Detect which cell encompasses the target text, then output its [X, Y] center coordinate. 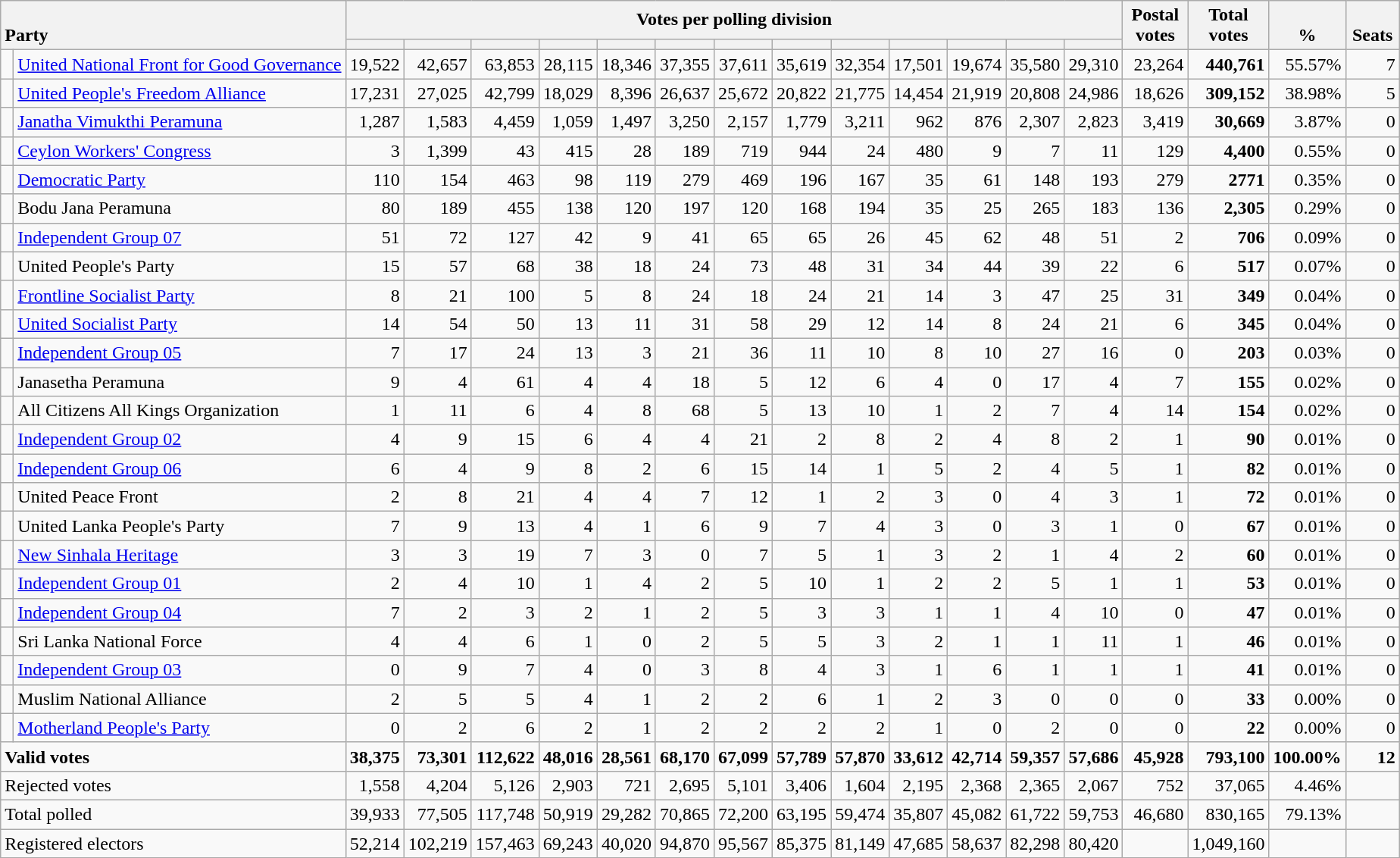
Rejected votes [173, 785]
39 [1035, 266]
77,505 [438, 814]
944 [802, 151]
17,501 [918, 64]
48,016 [568, 756]
80,420 [1094, 844]
63,195 [802, 814]
1,399 [438, 151]
19 [505, 555]
Sri Lanka National Force [180, 641]
349 [1229, 295]
38,375 [374, 756]
All Citizens All Kings Organization [180, 411]
3,419 [1155, 122]
25,672 [742, 93]
45 [918, 237]
17,231 [374, 93]
719 [742, 151]
962 [918, 122]
193 [1094, 180]
19,522 [374, 64]
32,354 [861, 64]
2,305 [1229, 208]
196 [802, 180]
167 [861, 180]
28 [626, 151]
30,669 [1229, 122]
73 [742, 266]
98 [568, 180]
52,214 [374, 844]
55.57% [1308, 64]
1,497 [626, 122]
3.87% [1308, 122]
Valid votes [173, 756]
706 [1229, 237]
455 [505, 208]
20,822 [802, 93]
59,753 [1094, 814]
0.07% [1308, 266]
29 [802, 324]
42,657 [438, 64]
Janatha Vimukthi Peramuna [180, 122]
Total polled [173, 814]
37,065 [1229, 785]
57,686 [1094, 756]
58,637 [977, 844]
63,853 [505, 64]
2,067 [1094, 785]
4,204 [438, 785]
40,020 [626, 844]
1,558 [374, 785]
38 [568, 266]
876 [977, 122]
309,152 [1229, 93]
Bodu Jana Peramuna [180, 208]
54 [438, 324]
Postalvotes [1155, 26]
28,561 [626, 756]
Frontline Socialist Party [180, 295]
100.00% [1308, 756]
793,100 [1229, 756]
0.29% [1308, 208]
53 [1229, 584]
68,170 [685, 756]
42,714 [977, 756]
50 [505, 324]
67 [1229, 526]
Independent Group 06 [180, 468]
2,307 [1035, 122]
2,903 [568, 785]
Votes per polling division [734, 20]
3,211 [861, 122]
82 [1229, 468]
Seats [1373, 26]
136 [1155, 208]
33 [1229, 699]
1,287 [374, 122]
85,375 [802, 844]
29,282 [626, 814]
36 [742, 352]
82,298 [1035, 844]
Total votes [1229, 26]
60 [1229, 555]
18,029 [568, 93]
United People's Party [180, 266]
Muslim National Alliance [180, 699]
38.98% [1308, 93]
34 [918, 266]
183 [1094, 208]
67,099 [742, 756]
1,049,160 [1229, 844]
14,454 [918, 93]
721 [626, 785]
95,567 [742, 844]
47,685 [918, 844]
United Socialist Party [180, 324]
Registered electors [173, 844]
194 [861, 208]
2,368 [977, 785]
37,611 [742, 64]
58 [742, 324]
73,301 [438, 756]
148 [1035, 180]
United Lanka People's Party [180, 526]
57,789 [802, 756]
21,919 [977, 93]
42 [568, 237]
35,807 [918, 814]
46 [1229, 641]
2,195 [918, 785]
155 [1229, 381]
Motherland People's Party [180, 728]
% [1308, 26]
45,928 [1155, 756]
59,357 [1035, 756]
94,870 [685, 844]
81,149 [861, 844]
Ceylon Workers' Congress [180, 151]
80 [374, 208]
1,779 [802, 122]
18,346 [626, 64]
2771 [1229, 180]
43 [505, 151]
100 [505, 295]
Independent Group 03 [180, 670]
119 [626, 180]
27 [1035, 352]
35,580 [1035, 64]
1,604 [861, 785]
39,933 [374, 814]
57,870 [861, 756]
463 [505, 180]
United People's Freedom Alliance [180, 93]
752 [1155, 785]
4.46% [1308, 785]
42,799 [505, 93]
0.03% [1308, 352]
138 [568, 208]
35,619 [802, 64]
27,025 [438, 93]
5,101 [742, 785]
265 [1035, 208]
3,250 [685, 122]
Independent Group 07 [180, 237]
203 [1229, 352]
2,695 [685, 785]
59,474 [861, 814]
69,243 [568, 844]
1,059 [568, 122]
24,986 [1094, 93]
Independent Group 01 [180, 584]
830,165 [1229, 814]
United National Front for Good Governance [180, 64]
117,748 [505, 814]
28,115 [568, 64]
2,823 [1094, 122]
Independent Group 04 [180, 612]
2,157 [742, 122]
New Sinhala Heritage [180, 555]
26,637 [685, 93]
345 [1229, 324]
112,622 [505, 756]
61,722 [1035, 814]
72,200 [742, 814]
62 [977, 237]
19,674 [977, 64]
20,808 [1035, 93]
United Peace Front [180, 497]
110 [374, 180]
90 [1229, 440]
26 [861, 237]
Janasetha Peramuna [180, 381]
21,775 [861, 93]
44 [977, 266]
0.35% [1308, 180]
415 [568, 151]
Democratic Party [180, 180]
0.09% [1308, 237]
2,365 [1035, 785]
440,761 [1229, 64]
8,396 [626, 93]
Independent Group 02 [180, 440]
33,612 [918, 756]
168 [802, 208]
3,406 [802, 785]
1,583 [438, 122]
18,626 [1155, 93]
79.13% [1308, 814]
157,463 [505, 844]
23,264 [1155, 64]
129 [1155, 151]
4,400 [1229, 151]
197 [685, 208]
57 [438, 266]
16 [1094, 352]
Party [173, 26]
5,126 [505, 785]
46,680 [1155, 814]
517 [1229, 266]
4,459 [505, 122]
50,919 [568, 814]
Independent Group 05 [180, 352]
70,865 [685, 814]
480 [918, 151]
469 [742, 180]
127 [505, 237]
102,219 [438, 844]
0.55% [1308, 151]
29,310 [1094, 64]
37,355 [685, 64]
45,082 [977, 814]
